Scan for the cell matching the given text and deliver its (X, Y) coordinate at center. 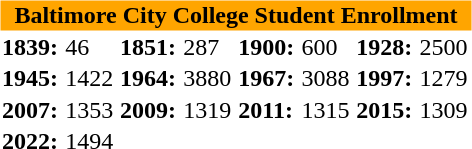
1279 (444, 79)
1967: (268, 79)
2015: (386, 110)
2500 (444, 47)
2007: (31, 110)
46 (90, 47)
1964: (150, 79)
1900: (268, 47)
1945: (31, 79)
1851: (150, 47)
2009: (150, 110)
287 (208, 47)
1315 (326, 110)
1353 (90, 110)
1997: (386, 79)
600 (326, 47)
1422 (90, 79)
Baltimore City College Student Enrollment (236, 15)
3880 (208, 79)
1839: (31, 47)
1319 (208, 110)
1309 (444, 110)
3088 (326, 79)
1928: (386, 47)
2011: (268, 110)
